Pinpoint the cell where the given text exists, returning its (x, y) midpoint coordinate. 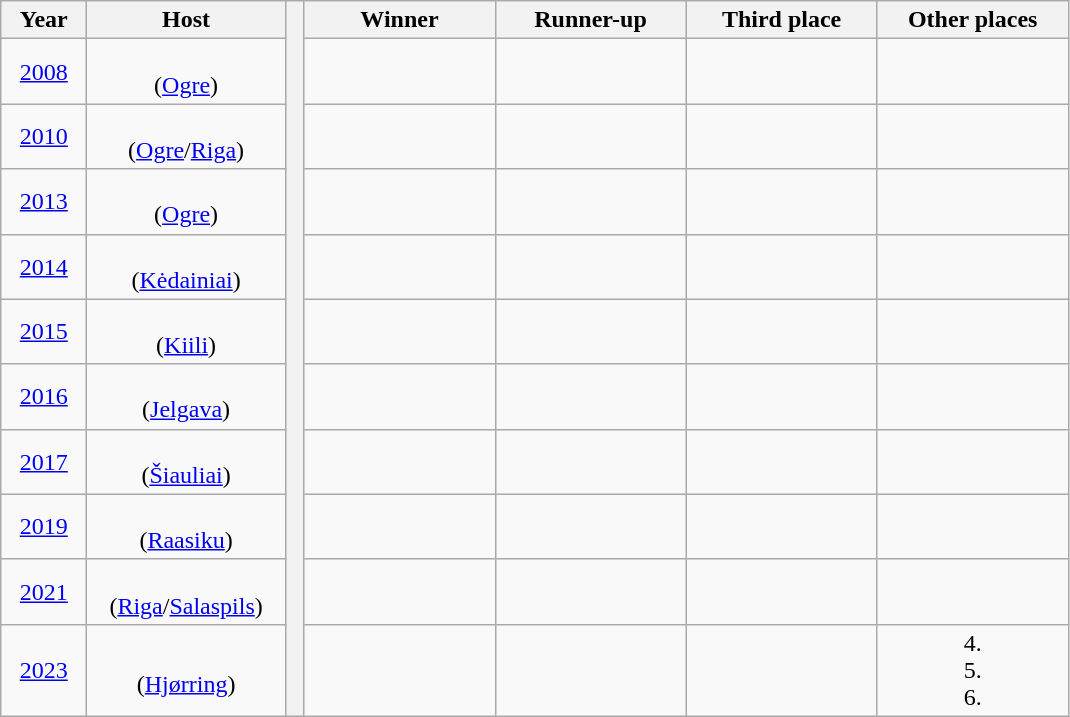
2014 (44, 266)
2016 (44, 396)
(Hjørring) (186, 670)
(Kėdainiai) (186, 266)
Year (44, 20)
Other places (972, 20)
(Raasiku) (186, 526)
Winner (400, 20)
Host (186, 20)
2008 (44, 72)
2015 (44, 332)
2010 (44, 136)
2017 (44, 462)
Runner-up (590, 20)
2021 (44, 592)
Third place (782, 20)
2013 (44, 202)
(Jelgava) (186, 396)
(Kiili) (186, 332)
4. 5. 6. (972, 670)
2019 (44, 526)
(Ogre/Riga) (186, 136)
(Riga/Salaspils) (186, 592)
2023 (44, 670)
(Šiauliai) (186, 462)
